Identify which cell holds the provided text, then report its [X, Y] central coordinate. 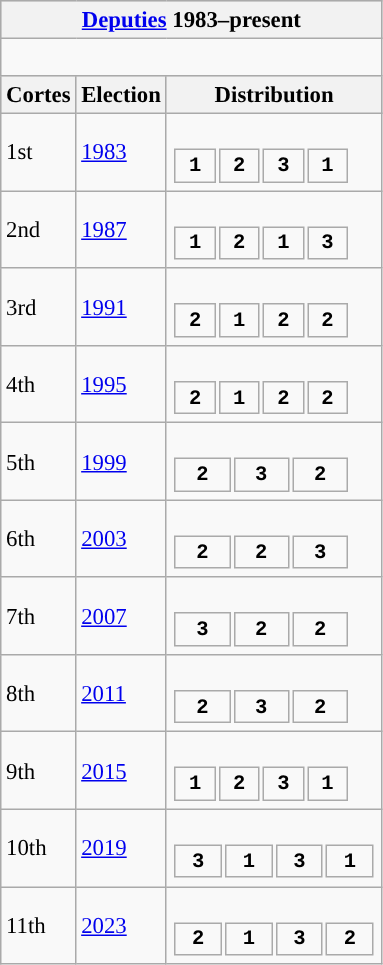
9th [38, 770]
2nd [38, 230]
1 2 1 3 [274, 230]
Election [121, 95]
1st [38, 152]
2003 [121, 538]
2011 [121, 694]
2 2 3 [274, 538]
3 1 3 1 [274, 848]
1995 [121, 384]
7th [38, 616]
1999 [121, 462]
5th [38, 462]
8th [38, 694]
4th [38, 384]
2015 [121, 770]
1991 [121, 306]
2019 [121, 848]
1987 [121, 230]
Deputies 1983–present [192, 20]
11th [38, 926]
2 1 3 2 [274, 926]
6th [38, 538]
Distribution [274, 95]
Cortes [38, 95]
1983 [121, 152]
2023 [121, 926]
10th [38, 848]
3rd [38, 306]
3 2 2 [274, 616]
2007 [121, 616]
